Locate the cell with the specified text and output its [x, y] center coordinate. 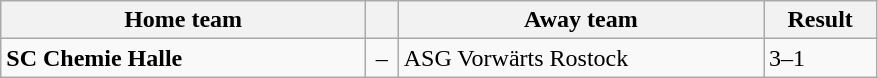
Home team [184, 20]
SC Chemie Halle [184, 58]
– [382, 58]
ASG Vorwärts Rostock [580, 58]
Result [820, 20]
Away team [580, 20]
3–1 [820, 58]
